Search for the cell housing the specified text and yield its [x, y] center coordinate. 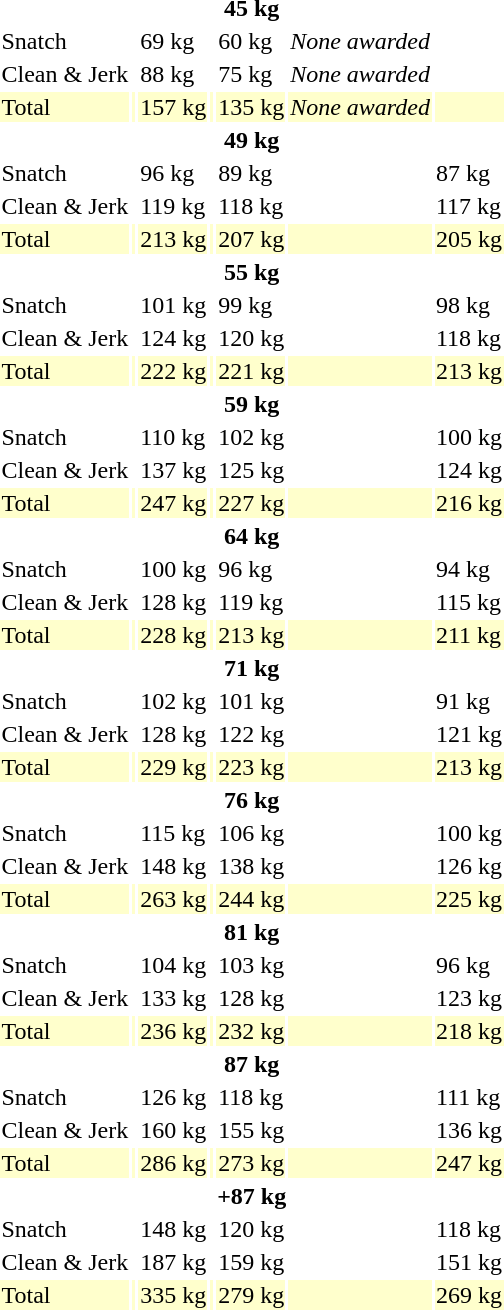
218 kg [468, 1031]
125 kg [252, 470]
157 kg [174, 107]
151 kg [468, 1262]
69 kg [174, 41]
117 kg [468, 206]
263 kg [174, 899]
211 kg [468, 635]
279 kg [252, 1295]
59 kg [252, 404]
236 kg [174, 1031]
76 kg [252, 800]
94 kg [468, 569]
135 kg [252, 107]
137 kg [174, 470]
232 kg [252, 1031]
+87 kg [252, 1196]
121 kg [468, 734]
205 kg [468, 239]
228 kg [174, 635]
225 kg [468, 899]
99 kg [252, 305]
207 kg [252, 239]
81 kg [252, 932]
49 kg [252, 140]
216 kg [468, 503]
273 kg [252, 1163]
335 kg [174, 1295]
88 kg [174, 74]
103 kg [252, 965]
55 kg [252, 272]
269 kg [468, 1295]
155 kg [252, 1130]
71 kg [252, 668]
110 kg [174, 437]
122 kg [252, 734]
138 kg [252, 866]
98 kg [468, 305]
244 kg [252, 899]
160 kg [174, 1130]
136 kg [468, 1130]
60 kg [252, 41]
106 kg [252, 833]
227 kg [252, 503]
64 kg [252, 536]
222 kg [174, 371]
223 kg [252, 767]
221 kg [252, 371]
89 kg [252, 173]
111 kg [468, 1097]
229 kg [174, 767]
75 kg [252, 74]
133 kg [174, 998]
159 kg [252, 1262]
91 kg [468, 701]
104 kg [174, 965]
286 kg [174, 1163]
187 kg [174, 1262]
123 kg [468, 998]
